Locate the cell with the specified text and output its [x, y] center coordinate. 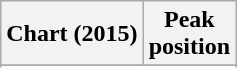
Chart (2015) [72, 34]
Peak position [189, 34]
